Search for the cell housing the specified text and yield its (X, Y) center coordinate. 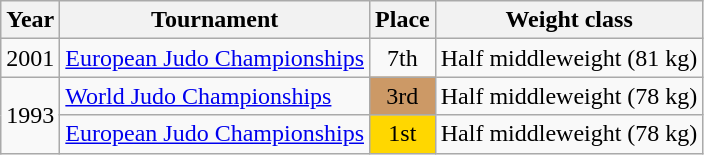
1st (403, 134)
2001 (30, 58)
Tournament (215, 20)
Year (30, 20)
1993 (30, 115)
Weight class (569, 20)
Place (403, 20)
3rd (403, 96)
World Judo Championships (215, 96)
7th (403, 58)
Half middleweight (81 kg) (569, 58)
